Pinpoint the cell where the given text exists, returning its (x, y) midpoint coordinate. 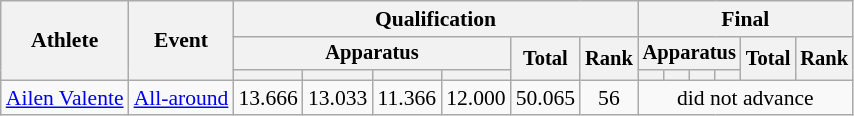
50.065 (546, 98)
Ailen Valente (65, 98)
Event (182, 40)
13.666 (268, 98)
did not advance (746, 98)
12.000 (476, 98)
All-around (182, 98)
Final (746, 19)
56 (609, 98)
Qualification (435, 19)
11.366 (406, 98)
13.033 (338, 98)
Athlete (65, 40)
